Determine the [x, y] coordinate at the center of the cell enclosing the given text.  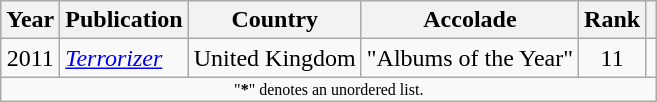
Country [274, 20]
"Albums of the Year" [470, 58]
Publication [124, 20]
11 [612, 58]
"*" denotes an unordered list. [329, 89]
Terrorizer [124, 58]
Accolade [470, 20]
Year [30, 20]
Rank [612, 20]
United Kingdom [274, 58]
2011 [30, 58]
